Identify which cell holds the provided text, then report its (X, Y) central coordinate. 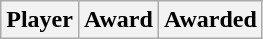
Awarded (210, 20)
Player (40, 20)
Award (118, 20)
